For the text-containing cell, return its midpoint in (X, Y) coordinate format. 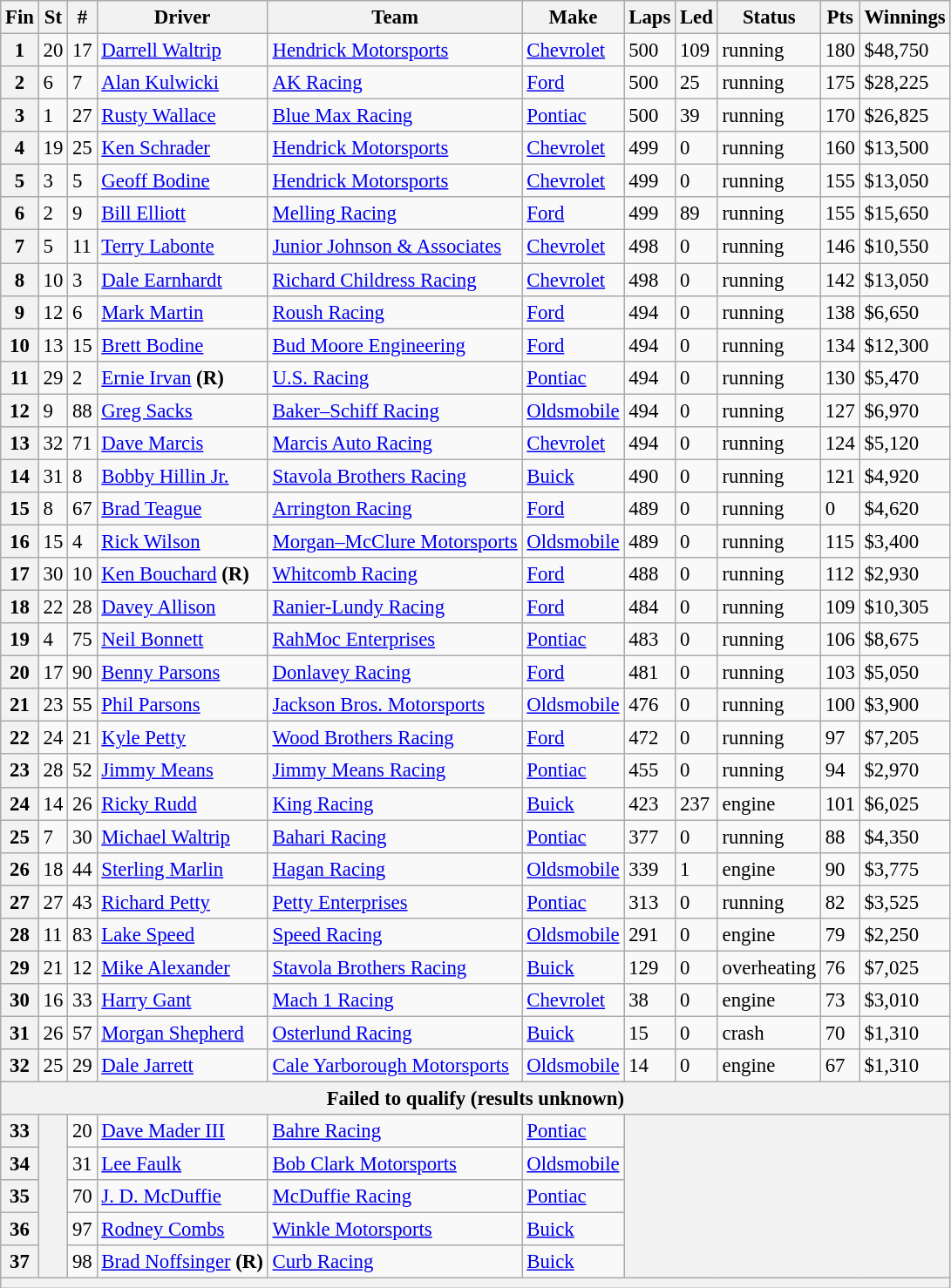
75 (82, 640)
Jackson Bros. Motorsports (395, 705)
Cale Yarborough Motorsports (395, 1066)
Bud Moore Engineering (395, 345)
$4,620 (905, 509)
Junior Johnson & Associates (395, 247)
Curb Racing (395, 1263)
73 (840, 1000)
Failed to qualify (results unknown) (476, 1099)
$4,350 (905, 837)
Baker–Schiff Racing (395, 410)
44 (82, 869)
Brett Bodine (182, 345)
490 (650, 476)
127 (840, 410)
McDuffie Racing (395, 1196)
Dale Jarrett (182, 1066)
377 (650, 837)
Morgan Shepherd (182, 1033)
$5,120 (905, 444)
$6,025 (905, 803)
$12,300 (905, 345)
237 (697, 803)
39 (697, 116)
Jimmy Means Racing (395, 771)
Lake Speed (182, 935)
36 (20, 1230)
455 (650, 771)
J. D. McDuffie (182, 1196)
Geoff Bodine (182, 181)
134 (840, 345)
Pts (840, 17)
Blue Max Racing (395, 116)
Lee Faulk (182, 1164)
483 (650, 640)
34 (20, 1164)
Roush Racing (395, 312)
71 (82, 444)
Mark Martin (182, 312)
$13,500 (905, 148)
313 (650, 902)
180 (840, 51)
Petty Enterprises (395, 902)
Arrington Racing (395, 509)
Rick Wilson (182, 541)
175 (840, 83)
Bahari Racing (395, 837)
Darrell Waltrip (182, 51)
Sterling Marlin (182, 869)
Hagan Racing (395, 869)
Ricky Rudd (182, 803)
83 (82, 935)
Dave Mader III (182, 1131)
overheating (769, 967)
AK Racing (395, 83)
138 (840, 312)
King Racing (395, 803)
Dale Earnhardt (182, 280)
101 (840, 803)
79 (840, 935)
146 (840, 247)
$5,050 (905, 673)
$7,025 (905, 967)
$2,250 (905, 935)
$48,750 (905, 51)
Rusty Wallace (182, 116)
Bobby Hillin Jr. (182, 476)
52 (82, 771)
$6,650 (905, 312)
129 (650, 967)
Donlavey Racing (395, 673)
Neil Bonnett (182, 640)
Marcis Auto Racing (395, 444)
Terry Labonte (182, 247)
115 (840, 541)
Ken Bouchard (R) (182, 574)
$8,675 (905, 640)
481 (650, 673)
Dave Marcis (182, 444)
$7,205 (905, 738)
Benny Parsons (182, 673)
Morgan–McClure Motorsports (395, 541)
484 (650, 607)
Michael Waltrip (182, 837)
130 (840, 377)
$3,900 (905, 705)
$6,970 (905, 410)
Winnings (905, 17)
St (52, 17)
339 (650, 869)
Laps (650, 17)
82 (840, 902)
291 (650, 935)
Brad Teague (182, 509)
Osterlund Racing (395, 1033)
Bill Elliott (182, 214)
Status (769, 17)
37 (20, 1263)
Ranier-Lundy Racing (395, 607)
43 (82, 902)
Fin (20, 17)
Harry Gant (182, 1000)
142 (840, 280)
Mike Alexander (182, 967)
Alan Kulwicki (182, 83)
94 (840, 771)
Richard Petty (182, 902)
$3,400 (905, 541)
488 (650, 574)
Whitcomb Racing (395, 574)
472 (650, 738)
121 (840, 476)
476 (650, 705)
$26,825 (905, 116)
$10,305 (905, 607)
$4,920 (905, 476)
U.S. Racing (395, 377)
35 (20, 1196)
76 (840, 967)
Greg Sacks (182, 410)
55 (82, 705)
Driver (182, 17)
Brad Noffsinger (R) (182, 1263)
Led (697, 17)
$15,650 (905, 214)
$3,010 (905, 1000)
crash (769, 1033)
$2,930 (905, 574)
Ernie Irvan (R) (182, 377)
100 (840, 705)
Bob Clark Motorsports (395, 1164)
57 (82, 1033)
Bahre Racing (395, 1131)
89 (697, 214)
Mach 1 Racing (395, 1000)
98 (82, 1263)
106 (840, 640)
$10,550 (905, 247)
112 (840, 574)
# (82, 17)
$5,470 (905, 377)
Speed Racing (395, 935)
103 (840, 673)
$28,225 (905, 83)
Wood Brothers Racing (395, 738)
160 (840, 148)
Davey Allison (182, 607)
38 (650, 1000)
$3,525 (905, 902)
Jimmy Means (182, 771)
$2,970 (905, 771)
Team (395, 17)
RahMoc Enterprises (395, 640)
Ken Schrader (182, 148)
Winkle Motorsports (395, 1230)
Kyle Petty (182, 738)
170 (840, 116)
$3,775 (905, 869)
124 (840, 444)
423 (650, 803)
Richard Childress Racing (395, 280)
Make (574, 17)
Phil Parsons (182, 705)
Rodney Combs (182, 1230)
Melling Racing (395, 214)
